Locate the cell with the specified text and output its [x, y] center coordinate. 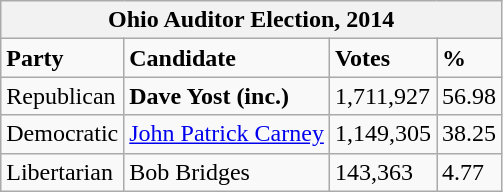
38.25 [468, 134]
56.98 [468, 96]
Party [62, 58]
Votes [382, 58]
143,363 [382, 172]
John Patrick Carney [227, 134]
Candidate [227, 58]
Republican [62, 96]
1,149,305 [382, 134]
Dave Yost (inc.) [227, 96]
1,711,927 [382, 96]
Democratic [62, 134]
Libertarian [62, 172]
Bob Bridges [227, 172]
Ohio Auditor Election, 2014 [252, 20]
4.77 [468, 172]
% [468, 58]
